Identify which cell holds the provided text, then report its [X, Y] central coordinate. 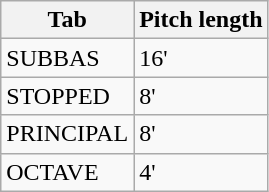
SUBBAS [68, 58]
STOPPED [68, 96]
Tab [68, 20]
16' [201, 58]
OCTAVE [68, 172]
4' [201, 172]
Pitch length [201, 20]
PRINCIPAL [68, 134]
